Pinpoint the cell where the given text exists, returning its (x, y) midpoint coordinate. 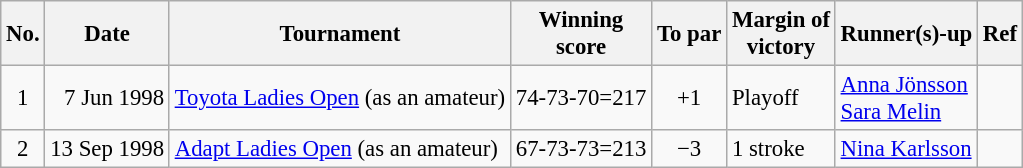
74-73-70=217 (580, 98)
Toyota Ladies Open (as an amateur) (340, 98)
1 stroke (782, 149)
+1 (690, 98)
13 Sep 1998 (107, 149)
To par (690, 34)
67-73-73=213 (580, 149)
7 Jun 1998 (107, 98)
Winningscore (580, 34)
Playoff (782, 98)
Runner(s)-up (906, 34)
Date (107, 34)
2 (23, 149)
−3 (690, 149)
Anna Jönsson Sara Melin (906, 98)
No. (23, 34)
Ref (1000, 34)
Margin ofvictory (782, 34)
Tournament (340, 34)
1 (23, 98)
Nina Karlsson (906, 149)
Adapt Ladies Open (as an amateur) (340, 149)
